Locate the cell with the specified text and output its [X, Y] center coordinate. 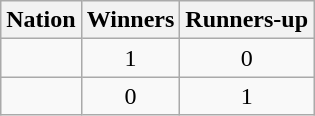
Winners [130, 20]
Nation [41, 20]
Runners-up [247, 20]
